Search for the cell housing the specified text and yield its (x, y) center coordinate. 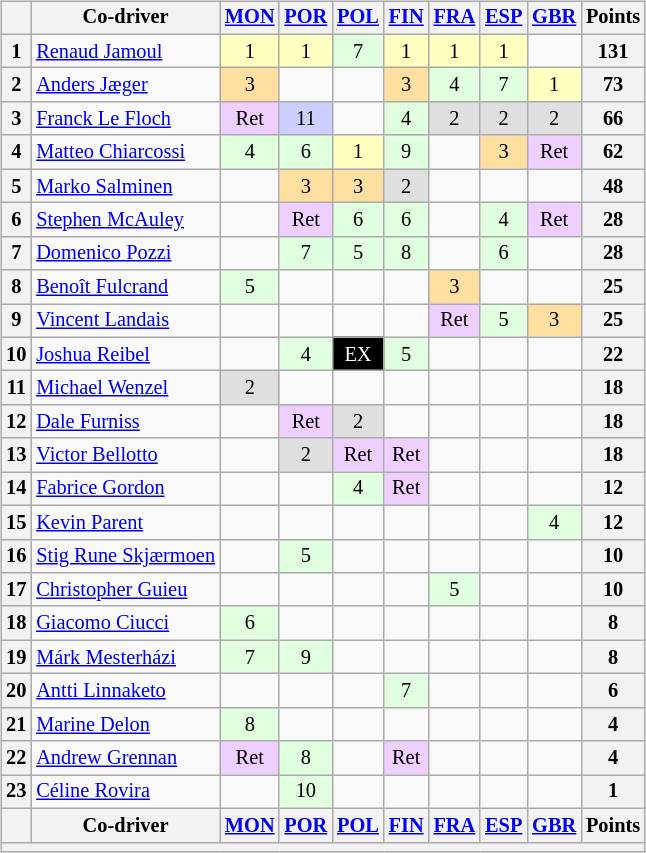
73 (613, 85)
Victor Bellotto (126, 455)
17 (16, 590)
Giacomo Ciucci (126, 623)
62 (613, 152)
Céline Rovira (126, 792)
Christopher Guieu (126, 590)
Michael Wenzel (126, 388)
16 (16, 556)
EX (358, 354)
66 (613, 119)
131 (613, 51)
21 (16, 724)
Marine Delon (126, 724)
Stig Rune Skjærmoen (126, 556)
Renaud Jamoul (126, 51)
20 (16, 691)
Joshua Reibel (126, 354)
Domenico Pozzi (126, 253)
23 (16, 792)
Marko Salminen (126, 186)
Fabrice Gordon (126, 489)
Andrew Grennan (126, 758)
19 (16, 657)
Anders Jæger (126, 85)
Vincent Landais (126, 321)
Kevin Parent (126, 522)
Matteo Chiarcossi (126, 152)
Dale Furniss (126, 422)
Franck Le Floch (126, 119)
Márk Mesterházi (126, 657)
48 (613, 186)
13 (16, 455)
15 (16, 522)
14 (16, 489)
Antti Linnaketo (126, 691)
Stephen McAuley (126, 220)
Benoît Fulcrand (126, 287)
